Capture the cell that displays the provided text and extract its (x, y) central coordinate. 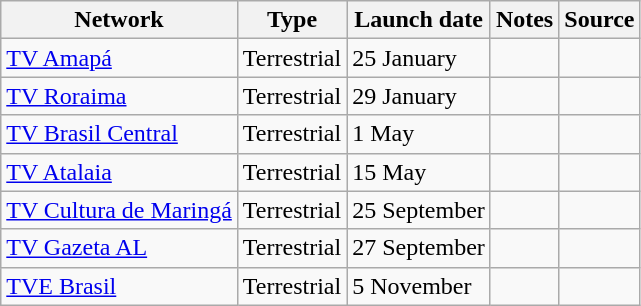
TV Roraima (120, 96)
Notes (524, 20)
29 January (419, 96)
TV Cultura de Maringá (120, 210)
TV Brasil Central (120, 134)
1 May (419, 134)
TV Amapá (120, 58)
27 September (419, 248)
TVE Brasil (120, 286)
25 September (419, 210)
TV Atalaia (120, 172)
TV Gazeta AL (120, 248)
15 May (419, 172)
5 November (419, 286)
Network (120, 20)
Source (600, 20)
Type (292, 20)
Launch date (419, 20)
25 January (419, 58)
